Find where the given text appears and provide that cell's center as [X, Y] coordinate. 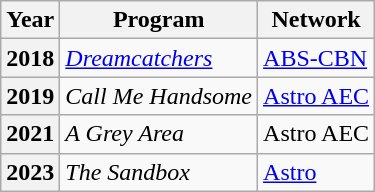
2019 [30, 96]
2023 [30, 172]
2018 [30, 58]
Astro [316, 172]
ABS-CBN [316, 58]
The Sandbox [159, 172]
Dreamcatchers [159, 58]
Call Me Handsome [159, 96]
Network [316, 20]
Year [30, 20]
A Grey Area [159, 134]
2021 [30, 134]
Program [159, 20]
